Capture the cell that displays the provided text and extract its (x, y) central coordinate. 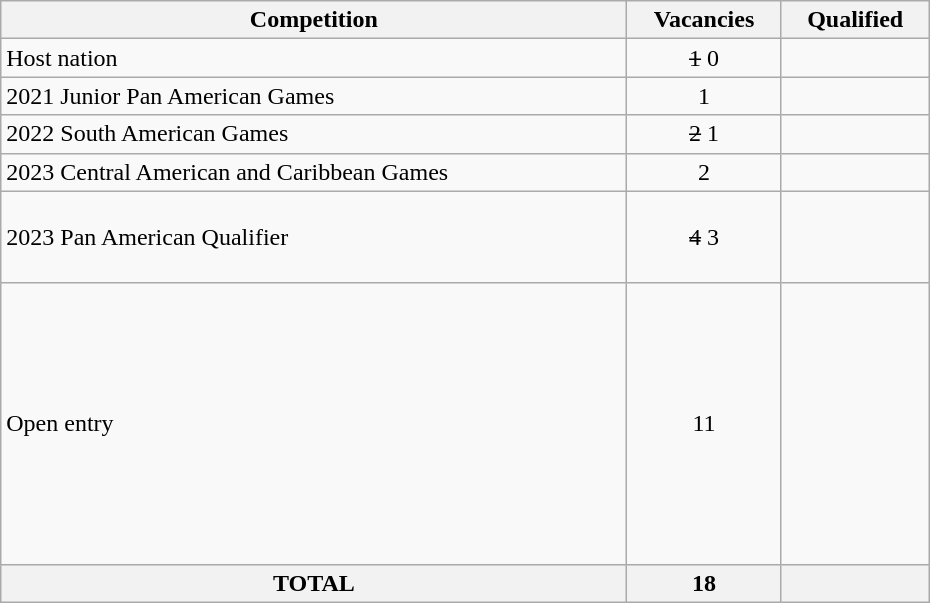
Host nation (314, 58)
Vacancies (704, 20)
1 (704, 96)
Competition (314, 20)
2 (704, 172)
2023 Pan American Qualifier (314, 237)
2023 Central American and Caribbean Games (314, 172)
2021 Junior Pan American Games (314, 96)
2022 South American Games (314, 134)
11 (704, 424)
4 3 (704, 237)
Qualified (855, 20)
Open entry (314, 424)
TOTAL (314, 583)
2 1 (704, 134)
18 (704, 583)
1 0 (704, 58)
